Determine the [x, y] coordinate at the center of the cell enclosing the given text.  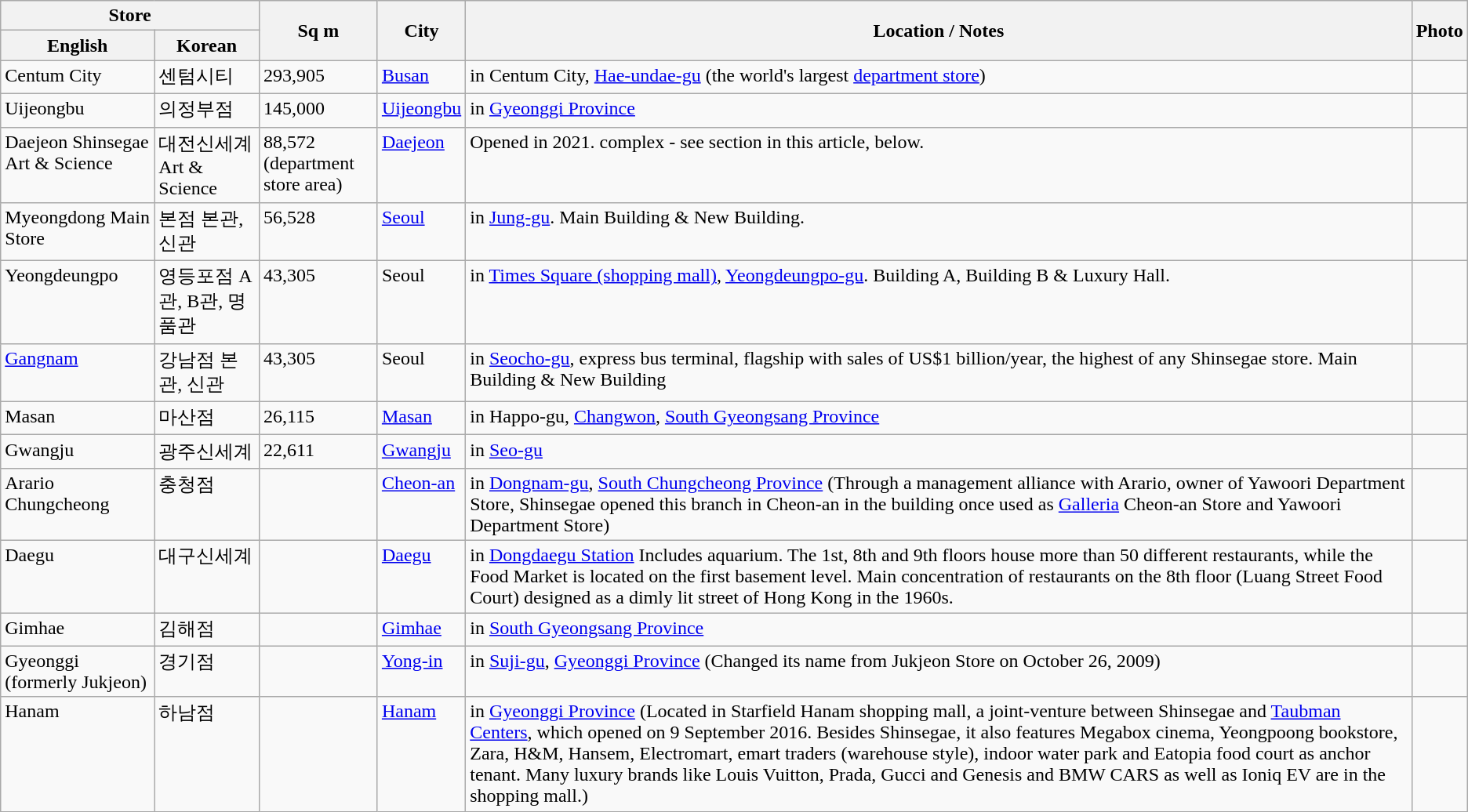
Daejeon Shinsegae Art & Science [78, 165]
145,000 [318, 110]
Daejeon [421, 165]
Photo [1440, 31]
하남점 [207, 754]
Arario Chungcheong [78, 504]
26,115 [318, 419]
경기점 [207, 671]
Yeongdeungpo [78, 303]
Store [130, 16]
88,572(department store area) [318, 165]
대전신세계 Art & Science [207, 165]
Cheon-an [421, 504]
광주신세계 [207, 451]
Myeongdong Main Store [78, 232]
in Gyeonggi Province [939, 110]
293,905 [318, 77]
Centum City [78, 77]
in Times Square (shopping mall), Yeongdeungpo-gu. Building A, Building B & Luxury Hall. [939, 303]
in Seocho-gu, express bus terminal, flagship with sales of US$1 billion/year, the highest of any Shinsegae store. Main Building & New Building [939, 372]
대구신세계 [207, 576]
Sq m [318, 31]
의정부점 [207, 110]
Gangnam [78, 372]
마산점 [207, 419]
Opened in 2021. complex - see section in this article, below. [939, 165]
in Jung-gu. Main Building & New Building. [939, 232]
Gyeonggi (formerly Jukjeon) [78, 671]
in Suji-gu, Gyeonggi Province (Changed its name from Jukjeon Store on October 26, 2009) [939, 671]
센텀시티 [207, 77]
in Seo-gu [939, 451]
김해점 [207, 630]
강남점 본관, 신관 [207, 372]
in South Gyeongsang Province [939, 630]
Korean [207, 45]
Location / Notes [939, 31]
English [78, 45]
본점 본관, 신관 [207, 232]
Busan [421, 77]
Yong-in [421, 671]
충청점 [207, 504]
City [421, 31]
in Centum City, Hae-undae-gu (the world's largest department store) [939, 77]
영등포점 A관, B관, 명품관 [207, 303]
22,611 [318, 451]
56,528 [318, 232]
in Happo-gu, Changwon, South Gyeongsang Province [939, 419]
